Provide the [x, y] coordinate of the cell's center where the given text is located.  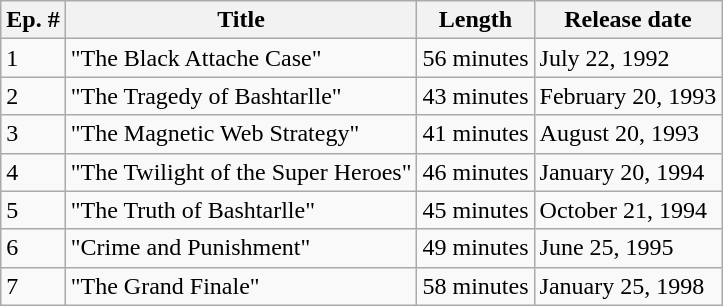
January 25, 1998 [628, 286]
August 20, 1993 [628, 134]
Ep. # [33, 20]
Title [241, 20]
February 20, 1993 [628, 96]
"The Truth of Bashtarlle" [241, 210]
7 [33, 286]
October 21, 1994 [628, 210]
"The Black Attache Case" [241, 58]
3 [33, 134]
July 22, 1992 [628, 58]
41 minutes [476, 134]
4 [33, 172]
5 [33, 210]
2 [33, 96]
"The Magnetic Web Strategy" [241, 134]
43 minutes [476, 96]
January 20, 1994 [628, 172]
6 [33, 248]
"The Grand Finale" [241, 286]
Release date [628, 20]
June 25, 1995 [628, 248]
49 minutes [476, 248]
58 minutes [476, 286]
56 minutes [476, 58]
Length [476, 20]
45 minutes [476, 210]
46 minutes [476, 172]
"Crime and Punishment" [241, 248]
"The Tragedy of Bashtarlle" [241, 96]
"The Twilight of the Super Heroes" [241, 172]
1 [33, 58]
